For the text-containing cell, return its midpoint in (X, Y) coordinate format. 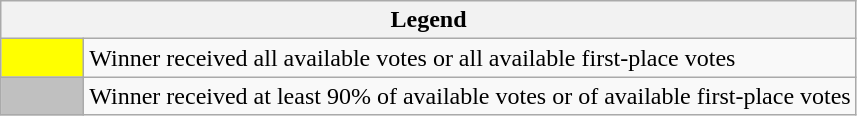
Winner received at least 90% of available votes or of available first-place votes (470, 96)
Winner received all available votes or all available first-place votes (470, 58)
Legend (428, 20)
